Identify which cell holds the provided text, then report its [x, y] central coordinate. 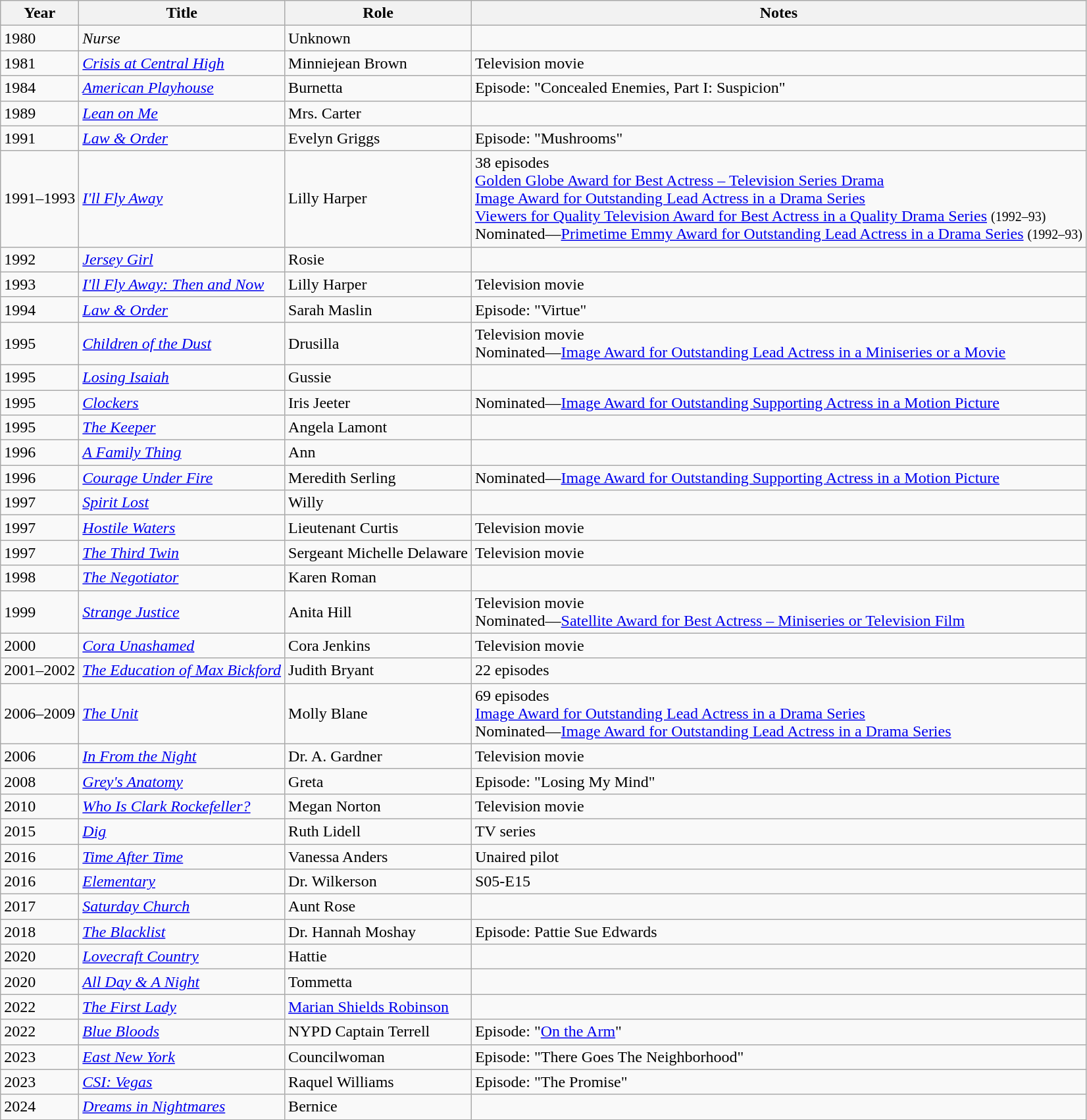
The Unit [182, 713]
The Blacklist [182, 932]
East New York [182, 1057]
Hattie [378, 957]
All Day & A Night [182, 982]
Saturday Church [182, 907]
Episode: Pattie Sue Edwards [778, 932]
Lean on Me [182, 113]
TV series [778, 831]
Judith Bryant [378, 671]
Children of the Dust [182, 344]
Elementary [182, 882]
1984 [39, 88]
Angela Lamont [378, 428]
Sergeant Michelle Delaware [378, 553]
Nurse [182, 38]
Tommetta [378, 982]
Sarah Maslin [378, 309]
Episode: "Losing My Mind" [778, 781]
Hostile Waters [182, 528]
Dr. Hannah Moshay [378, 932]
Losing Isaiah [182, 377]
Anita Hill [378, 612]
Episode: "On the Arm" [778, 1032]
1989 [39, 113]
1991–1993 [39, 199]
Episode: "Virtue" [778, 309]
2000 [39, 646]
Evelyn Griggs [378, 138]
Role [378, 13]
2018 [39, 932]
Unaired pilot [778, 856]
Bernice [378, 1107]
1992 [39, 259]
Dr. Wilkerson [378, 882]
Councilwoman [378, 1057]
Television movieNominated—Image Award for Outstanding Lead Actress in a Miniseries or a Movie [778, 344]
Notes [778, 13]
Ruth Lidell [378, 831]
American Playhouse [182, 88]
1991 [39, 138]
2001–2002 [39, 671]
22 episodes [778, 671]
Jersey Girl [182, 259]
Spirit Lost [182, 503]
In From the Night [182, 756]
The First Lady [182, 1007]
Episode: "Concealed Enemies, Part I: Suspicion" [778, 88]
Year [39, 13]
Mrs. Carter [378, 113]
Strange Justice [182, 612]
CSI: Vegas [182, 1082]
The Education of Max Bickford [182, 671]
Meredith Serling [378, 478]
2015 [39, 831]
Courage Under Fire [182, 478]
Megan Norton [378, 806]
Grey's Anatomy [182, 781]
69 episodesImage Award for Outstanding Lead Actress in a Drama SeriesNominated—Image Award for Outstanding Lead Actress in a Drama Series [778, 713]
Greta [378, 781]
The Keeper [182, 428]
Episode: "Mushrooms" [778, 138]
S05-E15 [778, 882]
Aunt Rose [378, 907]
Title [182, 13]
Minniejean Brown [378, 63]
Unknown [378, 38]
Television movieNominated—Satellite Award for Best Actress – Miniseries or Television Film [778, 612]
1999 [39, 612]
Dreams in Nightmares [182, 1107]
Drusilla [378, 344]
Crisis at Central High [182, 63]
2024 [39, 1107]
Willy [378, 503]
1993 [39, 284]
2017 [39, 907]
A Family Thing [182, 453]
Rosie [378, 259]
Dr. A. Gardner [378, 756]
Cora Unashamed [182, 646]
The Third Twin [182, 553]
Vanessa Anders [378, 856]
1998 [39, 578]
Blue Bloods [182, 1032]
Karen Roman [378, 578]
Gussie [378, 377]
I'll Fly Away: Then and Now [182, 284]
The Negotiator [182, 578]
1980 [39, 38]
Cora Jenkins [378, 646]
NYPD Captain Terrell [378, 1032]
Raquel Williams [378, 1082]
2010 [39, 806]
Episode: "The Promise" [778, 1082]
2008 [39, 781]
2006–2009 [39, 713]
Who Is Clark Rockefeller? [182, 806]
Ann [378, 453]
Burnetta [378, 88]
Dig [182, 831]
Clockers [182, 402]
Episode: "There Goes The Neighborhood" [778, 1057]
Molly Blane [378, 713]
2006 [39, 756]
Time After Time [182, 856]
Lieutenant Curtis [378, 528]
1981 [39, 63]
Iris Jeeter [378, 402]
Lovecraft Country [182, 957]
I'll Fly Away [182, 199]
Marian Shields Robinson [378, 1007]
1994 [39, 309]
